Capture the cell that displays the provided text and extract its [X, Y] central coordinate. 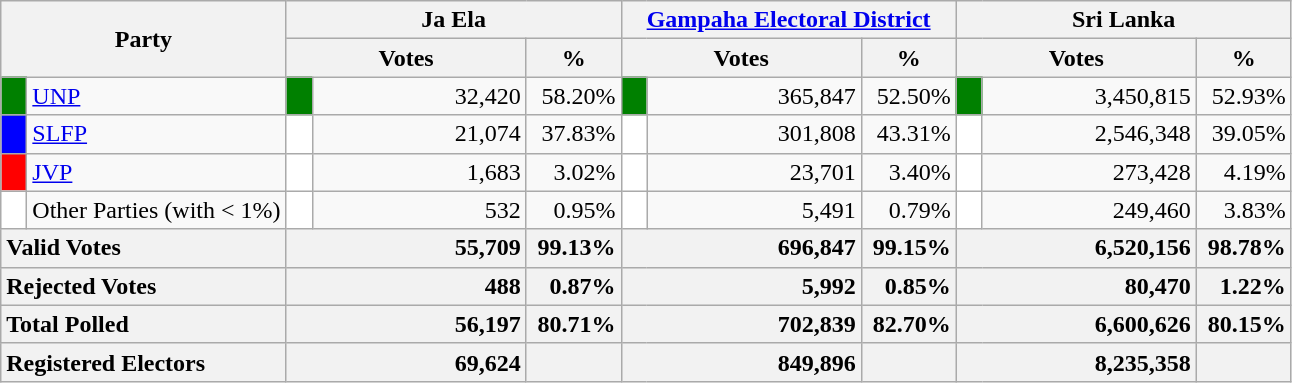
0.85% [908, 286]
Gampaha Electoral District [788, 20]
43.31% [908, 134]
56,197 [406, 324]
8,235,358 [1076, 362]
Party [144, 39]
Sri Lanka [1124, 20]
0.87% [574, 286]
39.05% [1244, 134]
Ja Ela [454, 20]
58.20% [574, 96]
80,470 [1076, 286]
702,839 [741, 324]
Rejected Votes [144, 286]
52.93% [1244, 96]
32,420 [419, 96]
3,450,815 [1089, 96]
488 [406, 286]
99.15% [908, 248]
696,847 [741, 248]
82.70% [908, 324]
Valid Votes [144, 248]
301,808 [754, 134]
532 [419, 210]
69,624 [406, 362]
3.02% [574, 172]
5,992 [741, 286]
UNP [156, 96]
2,546,348 [1089, 134]
Other Parties (with < 1%) [156, 210]
23,701 [754, 172]
0.79% [908, 210]
3.40% [908, 172]
55,709 [406, 248]
1,683 [419, 172]
98.78% [1244, 248]
JVP [156, 172]
21,074 [419, 134]
365,847 [754, 96]
273,428 [1089, 172]
99.13% [574, 248]
52.50% [908, 96]
37.83% [574, 134]
0.95% [574, 210]
249,460 [1089, 210]
80.15% [1244, 324]
1.22% [1244, 286]
4.19% [1244, 172]
80.71% [574, 324]
3.83% [1244, 210]
Registered Electors [144, 362]
Total Polled [144, 324]
5,491 [754, 210]
6,520,156 [1076, 248]
SLFP [156, 134]
849,896 [741, 362]
6,600,626 [1076, 324]
